Output the (x, y) coordinate of the center of the cell containing the given text.  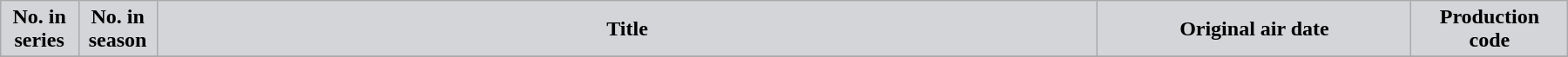
Productioncode (1490, 29)
Title (627, 29)
No. inseries (39, 29)
Original air date (1254, 29)
No. inseason (118, 29)
